Locate the cell with the specified text and output its (x, y) center coordinate. 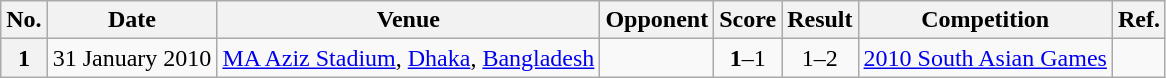
Score (748, 20)
1 (24, 58)
Opponent (657, 20)
Competition (985, 20)
31 January 2010 (132, 58)
1–2 (820, 58)
2010 South Asian Games (985, 58)
MA Aziz Stadium, Dhaka, Bangladesh (408, 58)
Date (132, 20)
No. (24, 20)
Ref. (1138, 20)
1–1 (748, 58)
Result (820, 20)
Venue (408, 20)
